Locate the cell with the specified text and output its (X, Y) center coordinate. 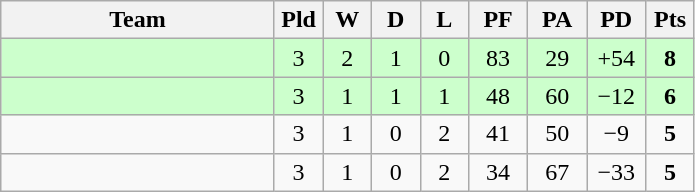
50 (558, 134)
60 (558, 96)
−33 (616, 172)
6 (670, 96)
34 (498, 172)
Pld (298, 20)
−9 (616, 134)
−12 (616, 96)
W (348, 20)
Team (138, 20)
PD (616, 20)
L (444, 20)
8 (670, 58)
PA (558, 20)
D (396, 20)
67 (558, 172)
Pts (670, 20)
41 (498, 134)
48 (498, 96)
83 (498, 58)
+54 (616, 58)
29 (558, 58)
PF (498, 20)
